From the cell containing the given text, extract its center point as (X, Y) coordinate. 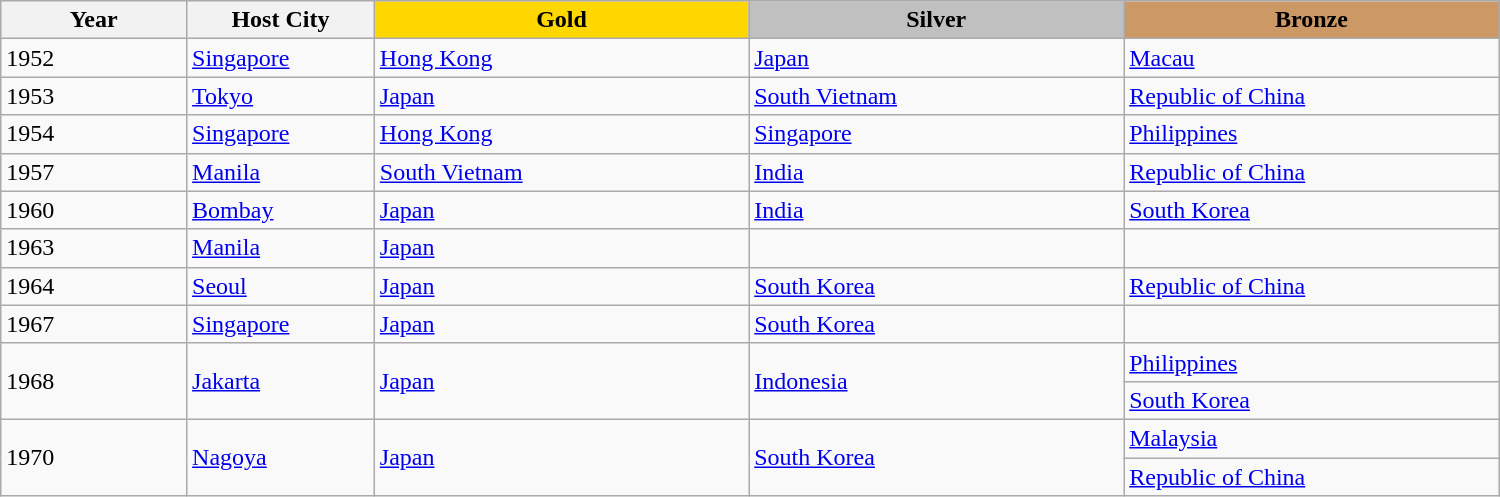
Tokyo (281, 96)
Jakarta (281, 381)
1968 (94, 381)
Host City (281, 20)
Nagoya (281, 457)
Indonesia (936, 381)
Macau (1312, 58)
Gold (561, 20)
1960 (94, 210)
Seoul (281, 286)
1953 (94, 96)
Bombay (281, 210)
1954 (94, 134)
1964 (94, 286)
Year (94, 20)
Silver (936, 20)
1967 (94, 324)
1952 (94, 58)
1963 (94, 248)
1970 (94, 457)
1957 (94, 172)
Bronze (1312, 20)
Malaysia (1312, 438)
